Find where the given text appears and provide that cell's center as [x, y] coordinate. 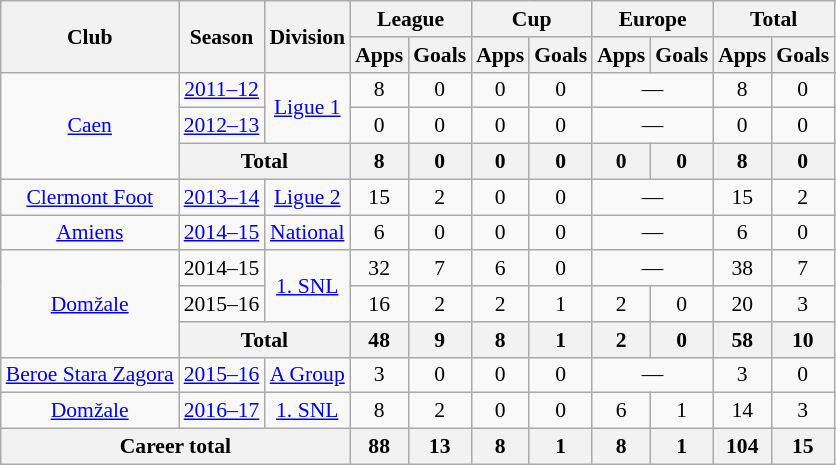
13 [440, 447]
Amiens [90, 233]
104 [742, 447]
58 [742, 340]
National [307, 233]
Season [222, 36]
Division [307, 36]
32 [379, 269]
Cup [532, 19]
2012–13 [222, 126]
Ligue 2 [307, 197]
2016–17 [222, 411]
Club [90, 36]
16 [379, 304]
48 [379, 340]
38 [742, 269]
Beroe Stara Zagora [90, 375]
14 [742, 411]
Europe [652, 19]
League [410, 19]
9 [440, 340]
88 [379, 447]
2013–14 [222, 197]
Ligue 1 [307, 108]
A Group [307, 375]
2011–12 [222, 90]
20 [742, 304]
Clermont Foot [90, 197]
Career total [176, 447]
Caen [90, 126]
10 [802, 340]
